Return [X, Y] of the center of cell containing provided text 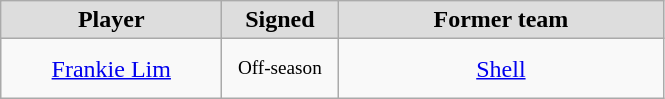
Frankie Lim [112, 69]
Shell [501, 69]
Former team [501, 20]
Player [112, 20]
Signed [280, 20]
Off-season [280, 69]
